Locate the cell with the specified text and output its [x, y] center coordinate. 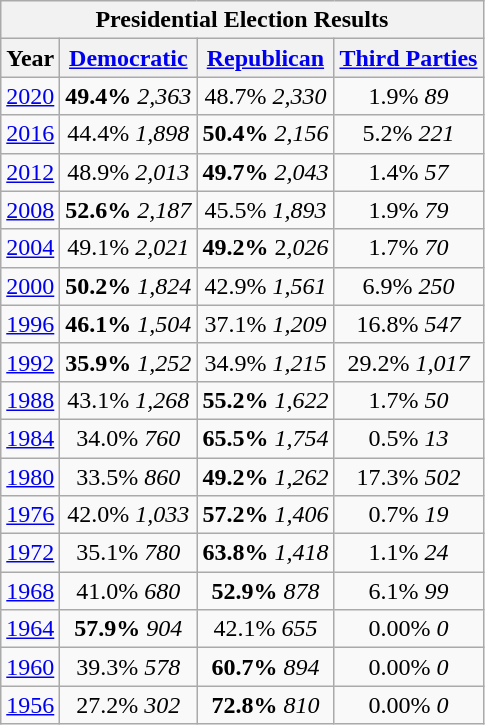
35.1% 780 [128, 553]
60.7% 894 [266, 667]
1960 [30, 667]
48.9% 2,013 [128, 172]
0.7% 19 [408, 515]
50.4% 2,156 [266, 134]
49.4% 2,363 [128, 96]
49.1% 2,021 [128, 248]
2016 [30, 134]
72.8% 810 [266, 705]
34.0% 760 [128, 438]
1968 [30, 591]
2012 [30, 172]
29.2% 1,017 [408, 362]
1.9% 89 [408, 96]
1976 [30, 515]
49.2% 1,262 [266, 477]
2008 [30, 210]
49.7% 2,043 [266, 172]
1964 [30, 629]
44.4% 1,898 [128, 134]
55.2% 1,622 [266, 400]
42.1% 655 [266, 629]
6.9% 250 [408, 286]
43.1% 1,268 [128, 400]
0.5% 13 [408, 438]
42.9% 1,561 [266, 286]
2000 [30, 286]
37.1% 1,209 [266, 324]
17.3% 502 [408, 477]
1.4% 57 [408, 172]
46.1% 1,504 [128, 324]
52.9% 878 [266, 591]
5.2% 221 [408, 134]
33.5% 860 [128, 477]
52.6% 2,187 [128, 210]
42.0% 1,033 [128, 515]
1956 [30, 705]
Third Parties [408, 58]
48.7% 2,330 [266, 96]
1.7% 70 [408, 248]
Presidential Election Results [242, 20]
41.0% 680 [128, 591]
35.9% 1,252 [128, 362]
Democratic [128, 58]
63.8% 1,418 [266, 553]
1.9% 79 [408, 210]
45.5% 1,893 [266, 210]
Year [30, 58]
57.2% 1,406 [266, 515]
50.2% 1,824 [128, 286]
39.3% 578 [128, 667]
57.9% 904 [128, 629]
2020 [30, 96]
1988 [30, 400]
1984 [30, 438]
Republican [266, 58]
1996 [30, 324]
1972 [30, 553]
1992 [30, 362]
1980 [30, 477]
27.2% 302 [128, 705]
1.7% 50 [408, 400]
65.5% 1,754 [266, 438]
16.8% 547 [408, 324]
2004 [30, 248]
6.1% 99 [408, 591]
49.2% 2,026 [266, 248]
1.1% 24 [408, 553]
34.9% 1,215 [266, 362]
